Return the [x, y] coordinate for the center point of the cell that contains the specified text.  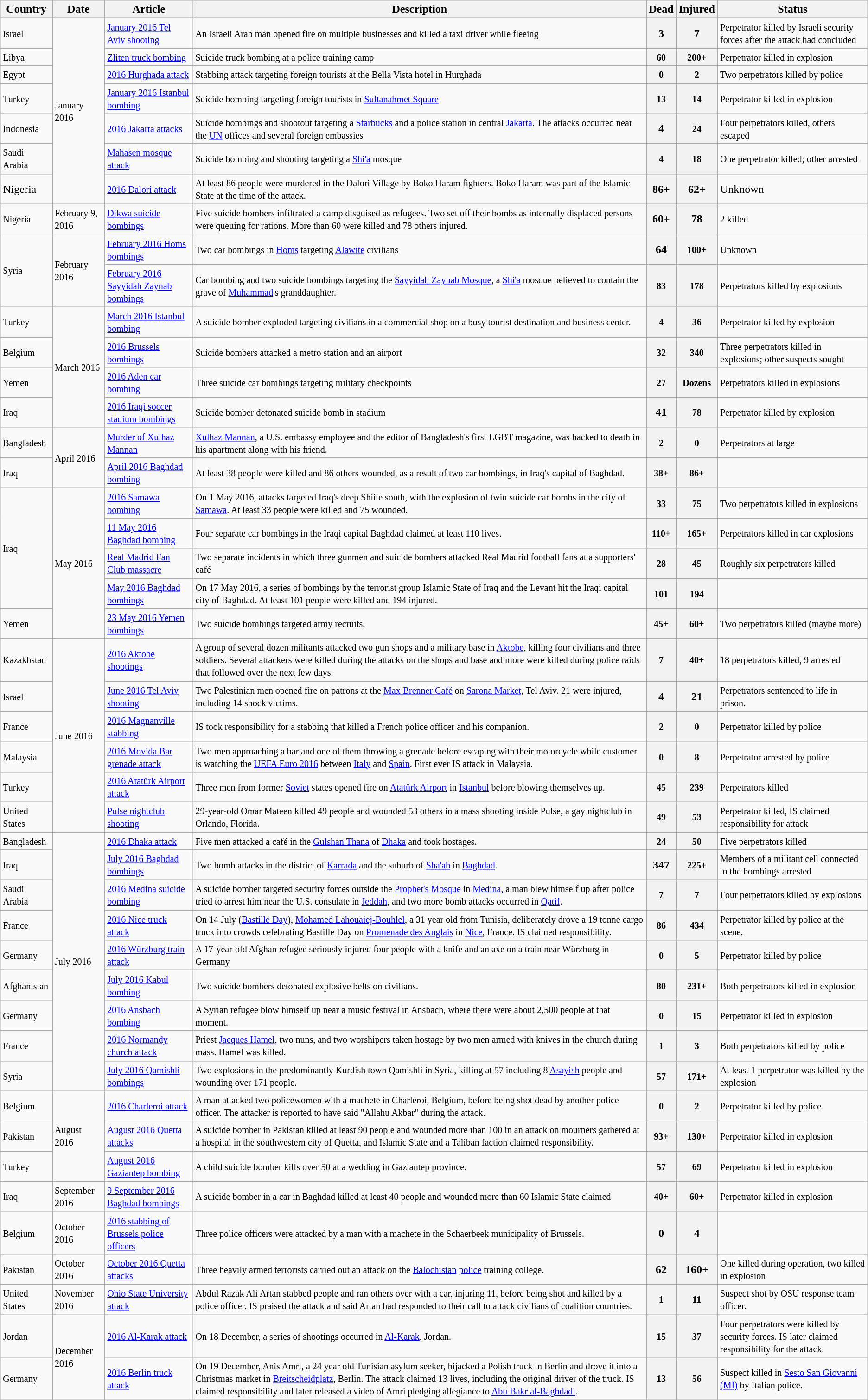
2016 Samawa bombing [149, 503]
Perpetrators killed [792, 787]
160+ [696, 1269]
Kazakhstan [26, 660]
171+ [696, 1076]
Date [79, 9]
2016 Charleroi attack [149, 1106]
Mahasen mosque attack [149, 158]
Status [792, 9]
Roughly six perpetrators killed [792, 564]
Three men from former Soviet states opened fire on Atatürk Airport in Istanbul before blowing themselves up. [420, 787]
Country [26, 9]
2016 Iraqi soccer stadium bombings [149, 412]
200+ [696, 57]
Suicide truck bombing at a police training camp [420, 57]
2016 Berlin truck attack [149, 1379]
Two car bombings in Homs targeting Alawite civilians [420, 249]
Both perpetrators killed in explosion [792, 985]
83 [661, 285]
One perpetrator killed; other arrested [792, 158]
February 2016 [79, 271]
11 May 2016 Baghdad bombing [149, 533]
Suicide bombers attacked a metro station and an airport [420, 352]
49 [661, 817]
2016 Dhaka attack [149, 841]
Two bomb attacks in the district of Karrada and the suburb of Sha'ab in Baghdad. [420, 865]
Malaysia [26, 756]
56 [696, 1379]
2016 Nice truck attack [149, 925]
41 [661, 412]
Four perpetrators killed, others escaped [792, 129]
Suspect shot by OSU response team officer. [792, 1299]
340 [696, 352]
Pulse nightclub shooting [149, 817]
64 [661, 249]
Ohio State University attack [149, 1299]
December 2016 [79, 1357]
Afghanistan [26, 985]
Jordan [26, 1336]
Five men attacked a café in the Gulshan Thana of Dhaka and took hostages. [420, 841]
36 [696, 322]
21 [696, 696]
Zliten truck bombing [149, 57]
80 [661, 985]
Suspect killed in Sesto San Giovanni (MI) by Italian police. [792, 1379]
2016 Normandy church attack [149, 1045]
Priest Jacques Hamel, two nuns, and two worshipers taken hostage by two men armed with knives in the church during mass. Hamel was killed. [420, 1045]
Three perpetrators killed in explosions; other suspects sought [792, 352]
August 2016 Quetta attacks [149, 1136]
April 2016 [79, 458]
2016 Atatürk Airport attack [149, 787]
June 2016 [79, 735]
2016 Würzburg train attack [149, 956]
Three suicide car bombings targeting military checkpoints [420, 383]
Perpetrators at large [792, 443]
5 [696, 956]
Murder of Xulhaz Mannan [149, 443]
75 [696, 503]
2016 Brussels bombings [149, 352]
2016 Movida Bar grenade attack [149, 756]
101 [661, 593]
Suicide bombing targeting foreign tourists in Sultanahmet Square [420, 98]
Two suicide bombings targeted army recruits. [420, 624]
130+ [696, 1136]
A suicide bomber exploded targeting civilians in a commercial shop on a busy tourist destination and business center. [420, 322]
August 2016 [79, 1136]
Two perpetrators killed by police [792, 75]
Two explosions in the predominantly Kurdish town Qamishli in Syria, killing at 57 including 8 Asayish people and wounding over 171 people. [420, 1076]
225+ [696, 865]
IS took responsibility for a stabbing that killed a French police officer and his companion. [420, 727]
165+ [696, 533]
July 2016 Baghdad bombings [149, 865]
May 2016 Baghdad bombings [149, 593]
January 2016 Istanbul bombing [149, 98]
239 [696, 787]
Injured [696, 9]
November 2016 [79, 1299]
At least 86 people were murdered in the Dalori Village by Boko Haram fighters. Boko Haram was part of the Islamic State at the time of the attack. [420, 189]
Four separate car bombings in the Iraqi capital Baghdad claimed at least 110 lives. [420, 533]
Egypt [26, 75]
May 2016 [79, 564]
37 [696, 1336]
A Syrian refugee blow himself up near a music festival in Ansbach, where there were about 2,500 people at that moment. [420, 1016]
2016 Aktobe shootings [149, 660]
On 18 December, a series of shootings occurred in Al-Karak, Jordan. [420, 1336]
Suicide bombing and shooting targeting a Shi'a mosque [420, 158]
June 2016 Tel Aviv shooting [149, 696]
2016 Magnanville stabbing [149, 727]
Indonesia [26, 129]
Five perpetrators killed [792, 841]
Four perpetrators were killed by security forces. IS later claimed responsibility for the attack. [792, 1336]
9 September 2016 Baghdad bombings [149, 1197]
Three police officers were attacked by a man with a machete in the Schaerbeek municipality of Brussels. [420, 1233]
A 17-year-old Afghan refugee seriously injured four people with a knife and an axe on a train near Würzburg in Germany [420, 956]
45+ [661, 624]
69 [696, 1166]
2016 Ansbach bombing [149, 1016]
29-year-old Omar Mateen killed 49 people and wounded 53 others in a mass shooting inside Pulse, a gay nightclub in Orlando, Florida. [420, 817]
October 2016 Quetta attacks [149, 1269]
Libya [26, 57]
Real Madrid Fan Club massacre [149, 564]
60 [661, 57]
March 2016 Istanbul bombing [149, 322]
At least 38 people were killed and 86 others wounded, as a result of two car bombings, in Iraq's capital of Baghdad. [420, 473]
194 [696, 593]
Two separate incidents in which three gunmen and suicide bombers attacked Real Madrid football fans at a supporters' café [420, 564]
January 2016 [79, 111]
February 9, 2016 [79, 219]
100+ [696, 249]
A suicide bomber in a car in Baghdad killed at least 40 people and wounded more than 60 Islamic State claimed [420, 1197]
33 [661, 503]
2016 Aden car bombing [149, 383]
Perpetrators killed in car explosions [792, 533]
Four perpetrators killed by explosions [792, 895]
27 [661, 383]
93+ [661, 1136]
March 2016 [79, 367]
53 [696, 817]
Members of a militant cell connected to the bombings arrested [792, 865]
A child suicide bomber kills over 50 at a wedding in Gaziantep province. [420, 1166]
Perpetrators killed by explosions [792, 285]
Two Palestinian men opened fire on patrons at the Max Brenner Café on Sarona Market, Tel Aviv. 21 were injured, including 14 shock victims. [420, 696]
2 killed [792, 219]
Article [149, 9]
July 2016 [79, 962]
July 2016 Qamishli bombings [149, 1076]
2016 Medina suicide bombing [149, 895]
At least 1 perpetrator was killed by the explosion [792, 1076]
Description [420, 9]
Car bombing and two suicide bombings targeting the Sayyidah Zaynab Mosque, a Shi'a mosque believed to contain the grave of Muhammad's granddaughter. [420, 285]
62 [661, 1269]
Suicide bomber detonated suicide bomb in stadium [420, 412]
2016 Jakarta attacks [149, 129]
February 2016 Sayyidah Zaynab bombings [149, 285]
2016 Al-Karak attack [149, 1336]
Two perpetrators killed in explosions [792, 503]
18 [696, 158]
Dozens [696, 383]
86 [661, 925]
Stabbing attack targeting foreign tourists at the Bella Vista hotel in Hurghada [420, 75]
Two suicide bombers detonated explosive belts on civilians. [420, 985]
347 [661, 865]
14 [696, 98]
Dead [661, 9]
February 2016 Homs bombings [149, 249]
18 perpetrators killed, 9 arrested [792, 660]
Perpetrators killed in explosions [792, 383]
434 [696, 925]
38+ [661, 473]
Perpetrators sentenced to life in prison. [792, 696]
110+ [661, 533]
2016 Hurghada attack [149, 75]
Perpetrator killed by Israeli security forces after the attack had concluded [792, 33]
8 [696, 756]
Perpetrator killed by police at the scene. [792, 925]
Dikwa suicide bombings [149, 219]
178 [696, 285]
50 [696, 841]
28 [661, 564]
Perpetrator killed, IS claimed responsibility for attack [792, 817]
Three heavily armed terrorists carried out an attack on the Balochistan police training college. [420, 1269]
April 2016 Baghdad bombing [149, 473]
January 2016 Tel Aviv shooting [149, 33]
August 2016 Gaziantep bombing [149, 1166]
11 [696, 1299]
Perpetrator arrested by police [792, 756]
2016 Dalori attack [149, 189]
September 2016 [79, 1197]
62+ [696, 189]
Two perpetrators killed (maybe more) [792, 624]
231+ [696, 985]
One killed during operation, two killed in explosion [792, 1269]
23 May 2016 Yemen bombings [149, 624]
An Israeli Arab man opened fire on multiple businesses and killed a taxi driver while fleeing [420, 33]
July 2016 Kabul bombing [149, 985]
Both perpetrators killed by police [792, 1045]
2016 stabbing of Brussels police officers [149, 1233]
32 [661, 352]
